Pinpoint the cell where the given text exists, returning its (x, y) midpoint coordinate. 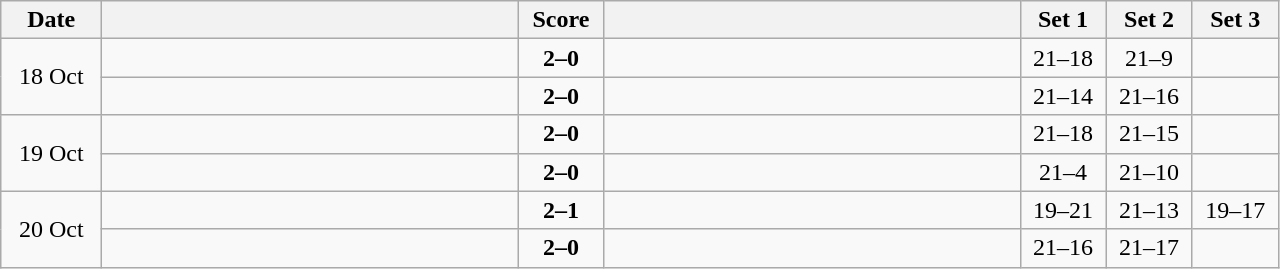
Set 1 (1063, 20)
19 Oct (52, 153)
21–14 (1063, 96)
21–9 (1149, 58)
Date (52, 20)
Score (561, 20)
2–1 (561, 210)
20 Oct (52, 229)
21–17 (1149, 248)
21–15 (1149, 134)
21–10 (1149, 172)
21–13 (1149, 210)
21–4 (1063, 172)
Set 3 (1235, 20)
19–17 (1235, 210)
19–21 (1063, 210)
18 Oct (52, 77)
Set 2 (1149, 20)
